Output the [x, y] coordinate of the center of the cell containing the given text.  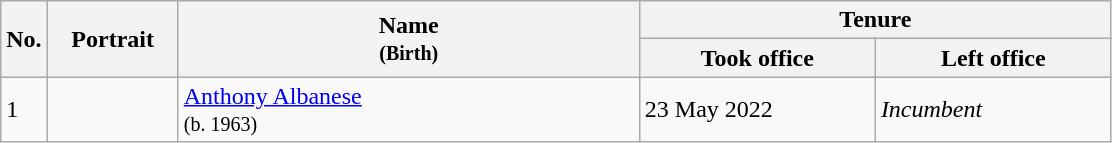
Anthony Albanese(b. 1963) [408, 110]
Left office [993, 58]
1 [24, 110]
Portrait [112, 39]
No. [24, 39]
Took office [757, 58]
Name(Birth) [408, 39]
23 May 2022 [757, 110]
Tenure [875, 20]
Incumbent [993, 110]
